Capture the cell that displays the provided text and extract its (x, y) central coordinate. 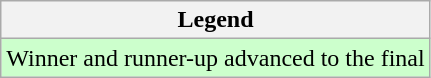
Legend (216, 20)
Winner and runner-up advanced to the final (216, 58)
